Scan for the cell matching the given text and deliver its [X, Y] coordinate at center. 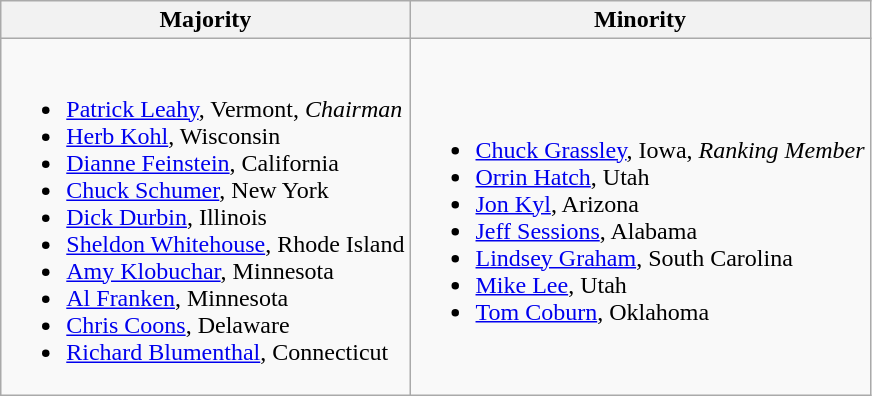
Minority [640, 20]
Majority [206, 20]
